Determine the [X, Y] coordinate at the center of the cell enclosing the given text.  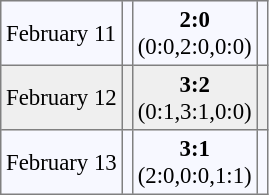
3:1(2:0,0:0,1:1) [194, 162]
2:0(0:0,2:0,0:0) [194, 33]
February 12 [62, 97]
February 11 [62, 33]
February 13 [62, 162]
3:2(0:1,3:1,0:0) [194, 97]
